Output the [x, y] coordinate of the center of the cell containing the given text.  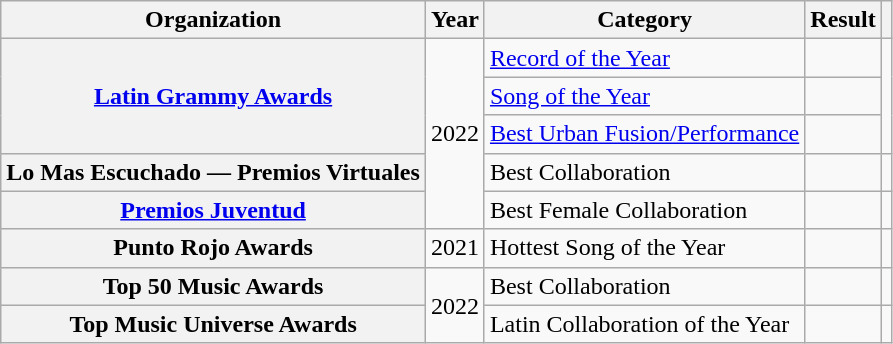
Lo Mas Escuchado — Premios Virtuales [214, 172]
Record of the Year [644, 58]
Best Female Collaboration [644, 210]
Category [644, 20]
Top Music Universe Awards [214, 324]
Premios Juventud [214, 210]
Hottest Song of the Year [644, 248]
Result [843, 20]
Latin Grammy Awards [214, 96]
Best Urban Fusion/Performance [644, 134]
Organization [214, 20]
Year [454, 20]
Punto Rojo Awards [214, 248]
Latin Collaboration of the Year [644, 324]
2021 [454, 248]
Top 50 Music Awards [214, 286]
Song of the Year [644, 96]
